For the text-containing cell, return its midpoint in [X, Y] coordinate format. 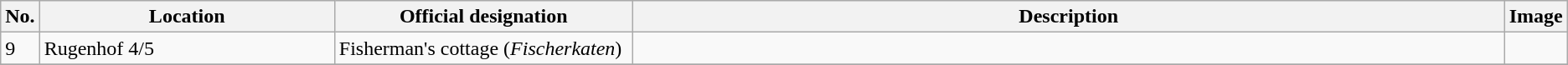
Official designation [483, 17]
Description [1069, 17]
Image [1536, 17]
No. [20, 17]
Fisherman's cottage (Fischerkaten) [483, 48]
Location [187, 17]
Rugenhof 4/5 [187, 48]
9 [20, 48]
